Search for the cell housing the specified text and yield its [X, Y] center coordinate. 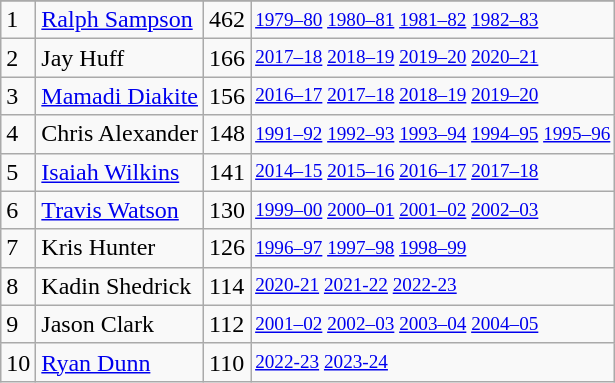
148 [228, 134]
4 [18, 134]
166 [228, 58]
Kris Hunter [120, 248]
2014–15 2015–16 2016–17 2017–18 [433, 172]
1979–80 1980–81 1981–82 1982–83 [433, 20]
1 [18, 20]
8 [18, 286]
1999–00 2000–01 2001–02 2002–03 [433, 210]
110 [228, 362]
130 [228, 210]
126 [228, 248]
2017–18 2018–19 2019–20 2020–21 [433, 58]
6 [18, 210]
2016–17 2017–18 2018–19 2019–20 [433, 96]
Ralph Sampson [120, 20]
114 [228, 286]
Isaiah Wilkins [120, 172]
2001–02 2002–03 2003–04 2004–05 [433, 324]
Jay Huff [120, 58]
112 [228, 324]
9 [18, 324]
5 [18, 172]
2022-23 2023-24 [433, 362]
Travis Watson [120, 210]
141 [228, 172]
1991–92 1992–93 1993–94 1994–95 1995–96 [433, 134]
156 [228, 96]
2 [18, 58]
Ryan Dunn [120, 362]
Kadin Shedrick [120, 286]
Chris Alexander [120, 134]
3 [18, 96]
462 [228, 20]
Mamadi Diakite [120, 96]
1996–97 1997–98 1998–99 [433, 248]
10 [18, 362]
2020-21 2021-22 2022-23 [433, 286]
7 [18, 248]
Jason Clark [120, 324]
